Search for the cell housing the specified text and yield its (X, Y) center coordinate. 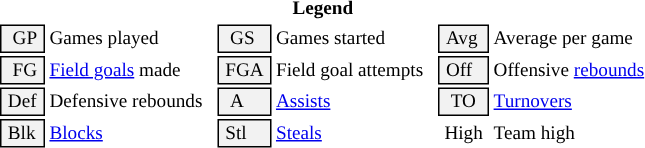
Blocks (131, 133)
FGA (244, 70)
Def (22, 102)
Field goal attempts (354, 70)
Games played (131, 38)
High (464, 133)
Blk (22, 133)
Steals (354, 133)
Field goals made (131, 70)
Assists (354, 102)
Stl (244, 133)
TO (464, 102)
GS (244, 38)
Avg (464, 38)
A (244, 102)
Defensive rebounds (131, 102)
Off (464, 70)
FG (22, 70)
GP (22, 38)
Games started (354, 38)
